For the text-containing cell, return its midpoint in (X, Y) coordinate format. 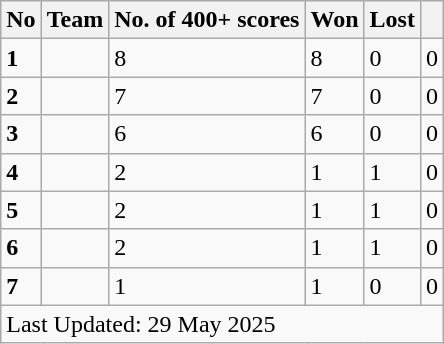
4 (21, 172)
No (21, 20)
Last Updated: 29 May 2025 (222, 324)
Won (334, 20)
Team (75, 20)
Lost (392, 20)
3 (21, 134)
No. of 400+ scores (207, 20)
5 (21, 210)
